Capture the cell that displays the provided text and extract its [x, y] central coordinate. 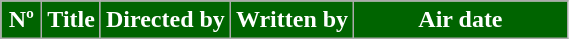
Written by [292, 20]
Nº [22, 20]
Air date [461, 20]
Title [72, 20]
Directed by [165, 20]
